Find where the given text appears and provide that cell's center as [X, Y] coordinate. 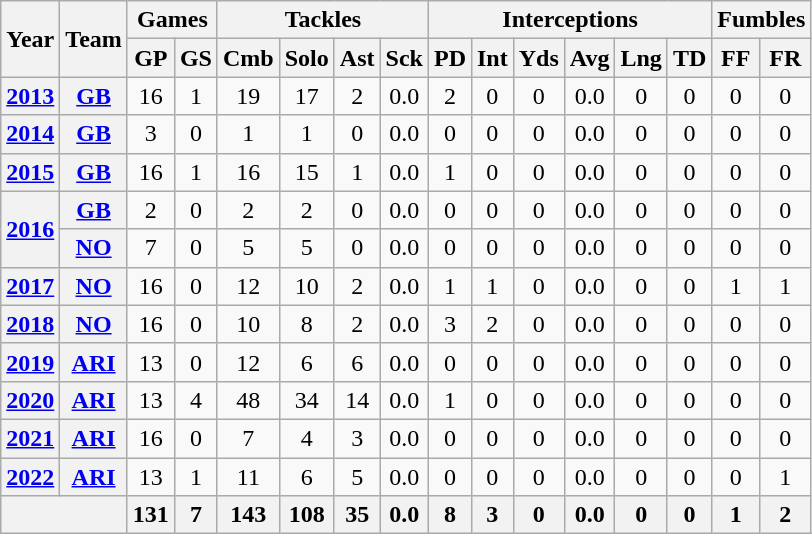
2013 [30, 96]
2022 [30, 477]
2020 [30, 400]
131 [150, 515]
Yds [538, 58]
Lng [641, 58]
FF [736, 58]
17 [306, 96]
14 [357, 400]
Year [30, 39]
Solo [306, 58]
2014 [30, 134]
19 [248, 96]
Ast [357, 58]
2017 [30, 286]
Int [492, 58]
Sck [404, 58]
Avg [590, 58]
Cmb [248, 58]
2021 [30, 438]
GP [150, 58]
TD [689, 58]
Team [94, 39]
2019 [30, 362]
Games [172, 20]
Interceptions [570, 20]
48 [248, 400]
GS [196, 58]
FR [786, 58]
35 [357, 515]
PD [450, 58]
Tackles [322, 20]
2016 [30, 229]
2015 [30, 172]
Fumbles [762, 20]
11 [248, 477]
2018 [30, 324]
143 [248, 515]
108 [306, 515]
34 [306, 400]
15 [306, 172]
